Detect which cell encompasses the target text, then output its (X, Y) center coordinate. 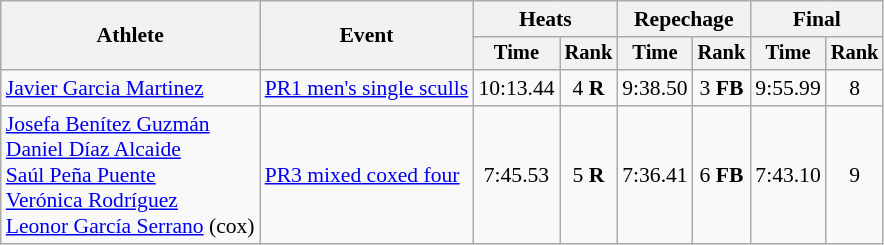
9 (855, 175)
Javier Garcia Martinez (130, 88)
5 R (589, 175)
Repechage (684, 19)
PR1 men's single sculls (367, 88)
7:43.10 (788, 175)
6 FB (722, 175)
Heats (545, 19)
9:38.50 (654, 88)
Josefa Benítez GuzmánDaniel Díaz AlcaideSaúl Peña PuenteVerónica RodríguezLeonor García Serrano (cox) (130, 175)
7:36.41 (654, 175)
8 (855, 88)
Athlete (130, 36)
10:13.44 (516, 88)
PR3 mixed coxed four (367, 175)
9:55.99 (788, 88)
Event (367, 36)
4 R (589, 88)
7:45.53 (516, 175)
Final (816, 19)
3 FB (722, 88)
